Detect which cell encompasses the target text, then output its (x, y) center coordinate. 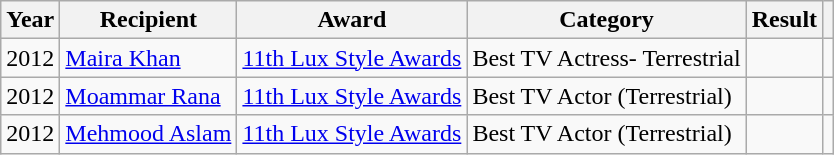
Moammar Rana (148, 96)
Recipient (148, 20)
Category (606, 20)
Mehmood Aslam (148, 134)
Best TV Actress- Terrestrial (606, 58)
Maira Khan (148, 58)
Result (784, 20)
Award (352, 20)
Year (30, 20)
